Identify which cell holds the provided text, then report its (X, Y) central coordinate. 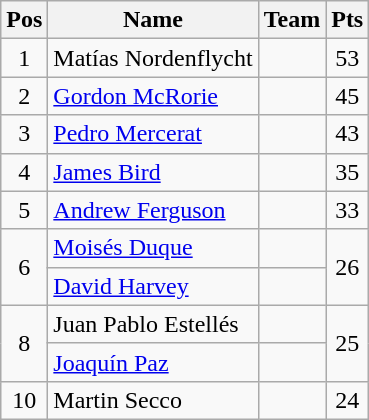
Team (292, 20)
1 (24, 58)
Pedro Mercerat (153, 134)
35 (348, 172)
3 (24, 134)
Andrew Ferguson (153, 210)
James Bird (153, 172)
2 (24, 96)
Gordon McRorie (153, 96)
Pos (24, 20)
8 (24, 343)
5 (24, 210)
25 (348, 343)
Matías Nordenflycht (153, 58)
43 (348, 134)
Juan Pablo Estellés (153, 324)
26 (348, 267)
6 (24, 267)
Pts (348, 20)
53 (348, 58)
24 (348, 400)
33 (348, 210)
Name (153, 20)
Moisés Duque (153, 248)
Joaquín Paz (153, 362)
Martin Secco (153, 400)
David Harvey (153, 286)
4 (24, 172)
45 (348, 96)
10 (24, 400)
